Output the (x, y) coordinate of the center of the cell containing the given text.  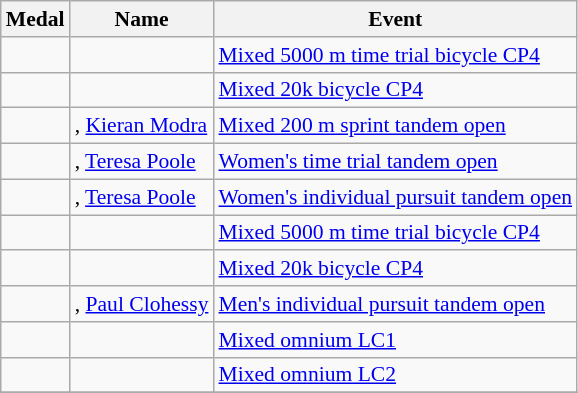
Mixed 200 m sprint tandem open (395, 126)
Mixed omnium LC2 (395, 375)
Women's time trial tandem open (395, 162)
Women's individual pursuit tandem open (395, 197)
Name (142, 19)
Medal (36, 19)
, Paul Clohessy (142, 304)
Men's individual pursuit tandem open (395, 304)
Mixed omnium LC1 (395, 340)
, Kieran Modra (142, 126)
Event (395, 19)
